Scan for the cell matching the given text and deliver its [x, y] coordinate at center. 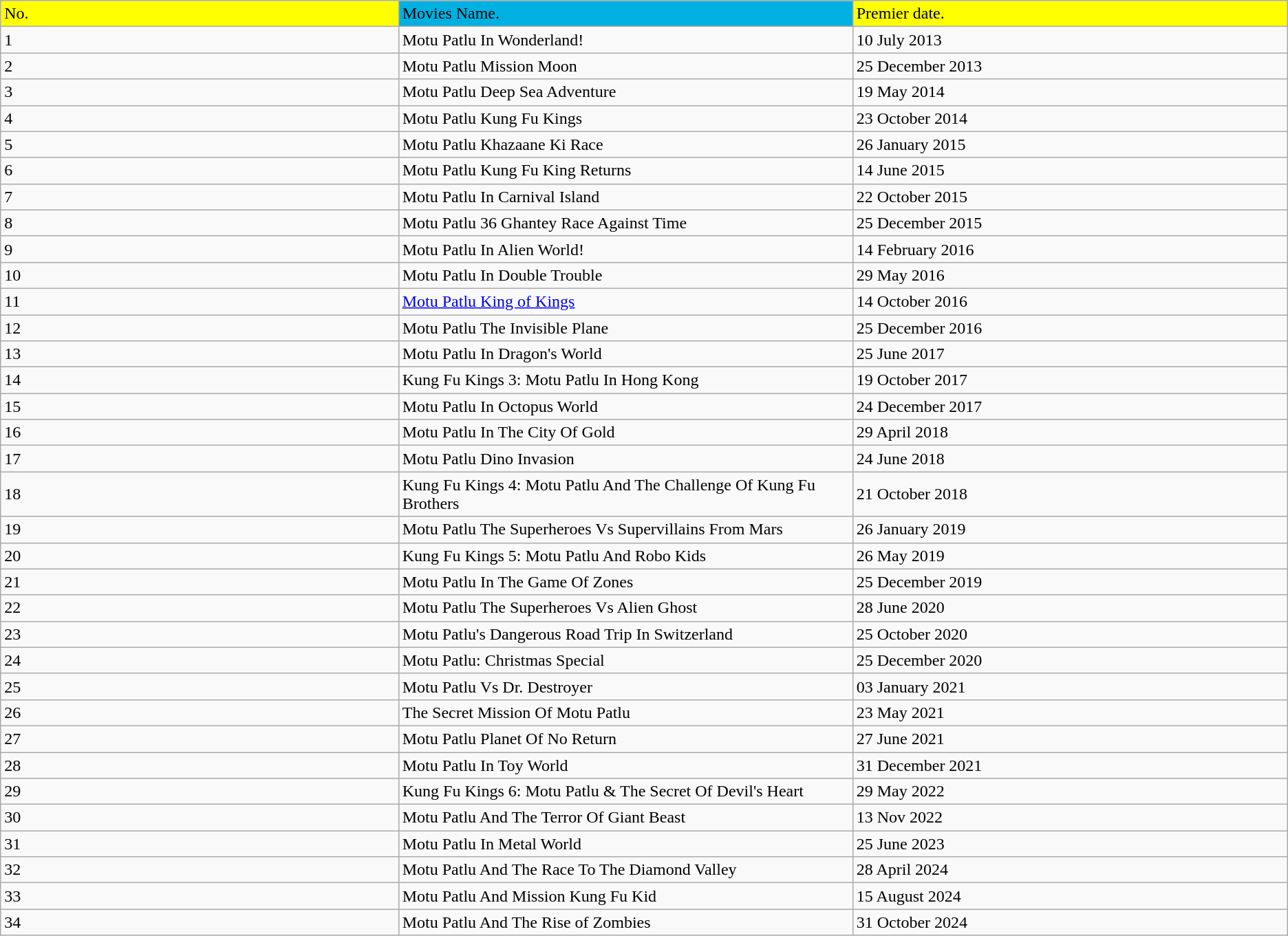
24 December 2017 [1070, 406]
14 June 2015 [1070, 171]
25 December 2019 [1070, 582]
24 [200, 660]
26 January 2015 [1070, 144]
Motu Patlu's Dangerous Road Trip In Switzerland [625, 634]
Motu Patlu In The Game Of Zones [625, 582]
Motu Patlu 36 Ghantey Race Against Time [625, 223]
Motu Patlu Kung Fu King Returns [625, 171]
31 October 2024 [1070, 922]
Motu Patlu And The Race To The Diamond Valley [625, 870]
Movies Name. [625, 14]
34 [200, 922]
Motu Patlu Vs Dr. Destroyer [625, 686]
26 May 2019 [1070, 556]
Motu Patlu Planet Of No Return [625, 739]
19 May 2014 [1070, 92]
5 [200, 144]
No. [200, 14]
03 January 2021 [1070, 686]
Premier date. [1070, 14]
16 [200, 433]
25 December 2013 [1070, 66]
29 May 2016 [1070, 275]
Motu Patlu And The Rise of Zombies [625, 922]
33 [200, 896]
Motu Patlu In Alien World! [625, 249]
28 June 2020 [1070, 608]
Motu Patlu The Superheroes Vs Alien Ghost [625, 608]
15 August 2024 [1070, 896]
29 [200, 792]
4 [200, 118]
12 [200, 328]
14 October 2016 [1070, 301]
13 [200, 354]
23 May 2021 [1070, 712]
9 [200, 249]
14 [200, 380]
30 [200, 818]
28 April 2024 [1070, 870]
Motu Patlu: Christmas Special [625, 660]
31 December 2021 [1070, 765]
The Secret Mission Of Motu Patlu [625, 712]
29 May 2022 [1070, 792]
25 December 2016 [1070, 328]
Motu Patlu In Octopus World [625, 406]
Motu Patlu King of Kings [625, 301]
Kung Fu Kings 6: Motu Patlu & The Secret Of Devil's Heart [625, 792]
Motu Patlu In Dragon's World [625, 354]
32 [200, 870]
25 December 2015 [1070, 223]
8 [200, 223]
22 [200, 608]
14 February 2016 [1070, 249]
25 June 2017 [1070, 354]
Motu Patlu In The City Of Gold [625, 433]
3 [200, 92]
29 April 2018 [1070, 433]
17 [200, 459]
1 [200, 40]
26 January 2019 [1070, 530]
Motu Patlu In Metal World [625, 844]
21 October 2018 [1070, 494]
26 [200, 712]
Motu Patlu Khazaane Ki Race [625, 144]
Kung Fu Kings 3: Motu Patlu In Hong Kong [625, 380]
22 October 2015 [1070, 197]
Kung Fu Kings 4: Motu Patlu And The Challenge Of Kung Fu Brothers [625, 494]
11 [200, 301]
Motu Patlu Kung Fu Kings [625, 118]
Motu Patlu The Invisible Plane [625, 328]
Motu Patlu The Superheroes Vs Supervillains From Mars [625, 530]
27 June 2021 [1070, 739]
Kung Fu Kings 5: Motu Patlu And Robo Kids [625, 556]
Motu Patlu Deep Sea Adventure [625, 92]
20 [200, 556]
19 [200, 530]
25 [200, 686]
Motu Patlu Dino Invasion [625, 459]
10 July 2013 [1070, 40]
25 June 2023 [1070, 844]
Motu Patlu In Wonderland! [625, 40]
6 [200, 171]
23 October 2014 [1070, 118]
25 December 2020 [1070, 660]
13 Nov 2022 [1070, 818]
25 October 2020 [1070, 634]
21 [200, 582]
7 [200, 197]
Motu Patlu In Double Trouble [625, 275]
31 [200, 844]
24 June 2018 [1070, 459]
19 October 2017 [1070, 380]
Motu Patlu In Carnival Island [625, 197]
2 [200, 66]
Motu Patlu And Mission Kung Fu Kid [625, 896]
18 [200, 494]
Motu Patlu Mission Moon [625, 66]
15 [200, 406]
23 [200, 634]
Motu Patlu In Toy World [625, 765]
10 [200, 275]
28 [200, 765]
Motu Patlu And The Terror Of Giant Beast [625, 818]
27 [200, 739]
